Return the [x, y] coordinate for the center point of the cell that contains the specified text.  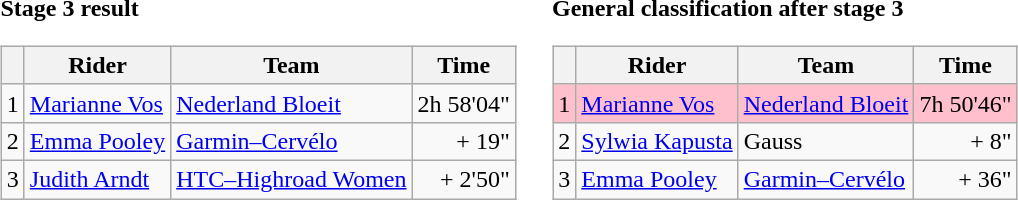
Gauss [826, 141]
2h 58'04" [464, 103]
7h 50'46" [966, 103]
+ 2'50" [464, 179]
+ 8" [966, 141]
HTC–Highroad Women [292, 179]
+ 36" [966, 179]
Judith Arndt [97, 179]
Sylwia Kapusta [657, 141]
+ 19" [464, 141]
